Return (x, y) of the center of cell containing provided text 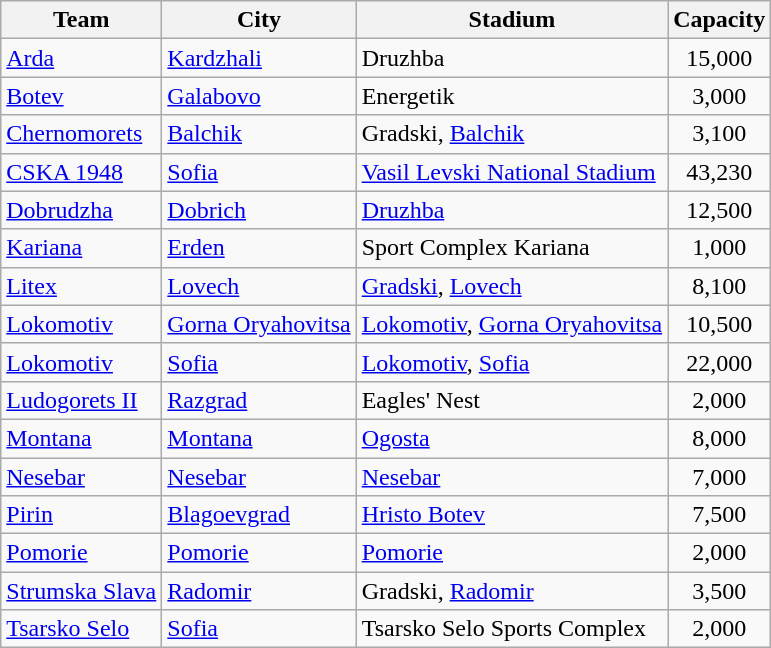
Gorna Oryahovitsa (259, 324)
City (259, 20)
Botev (82, 96)
Balchik (259, 134)
Lovech (259, 286)
Radomir (259, 591)
Strumska Slava (82, 591)
Dobrich (259, 210)
Kariana (82, 248)
Galabovo (259, 96)
Blagoevgrad (259, 515)
Lokomotiv, Sofia (512, 362)
8,100 (720, 286)
3,100 (720, 134)
Razgrad (259, 400)
15,000 (720, 58)
12,500 (720, 210)
Ludogorets II (82, 400)
Stadium (512, 20)
8,000 (720, 438)
Energetik (512, 96)
CSKA 1948 (82, 172)
Eagles' Nest (512, 400)
Gradski, Radomir (512, 591)
Dobrudzha (82, 210)
Team (82, 20)
1,000 (720, 248)
Capacity (720, 20)
Sport Complex Kariana (512, 248)
Lokomotiv, Gorna Oryahovitsa (512, 324)
Erden (259, 248)
Litex (82, 286)
3,500 (720, 591)
Gradski, Balchik (512, 134)
Gradski, Lovech (512, 286)
Ogosta (512, 438)
Hristo Botev (512, 515)
43,230 (720, 172)
Tsarsko Selo Sports Complex (512, 629)
22,000 (720, 362)
Pirin (82, 515)
7,000 (720, 477)
Kardzhali (259, 58)
3,000 (720, 96)
10,500 (720, 324)
Arda (82, 58)
Chernomorets (82, 134)
7,500 (720, 515)
Vasil Levski National Stadium (512, 172)
Tsarsko Selo (82, 629)
